Return (x, y) of the center of cell containing provided text 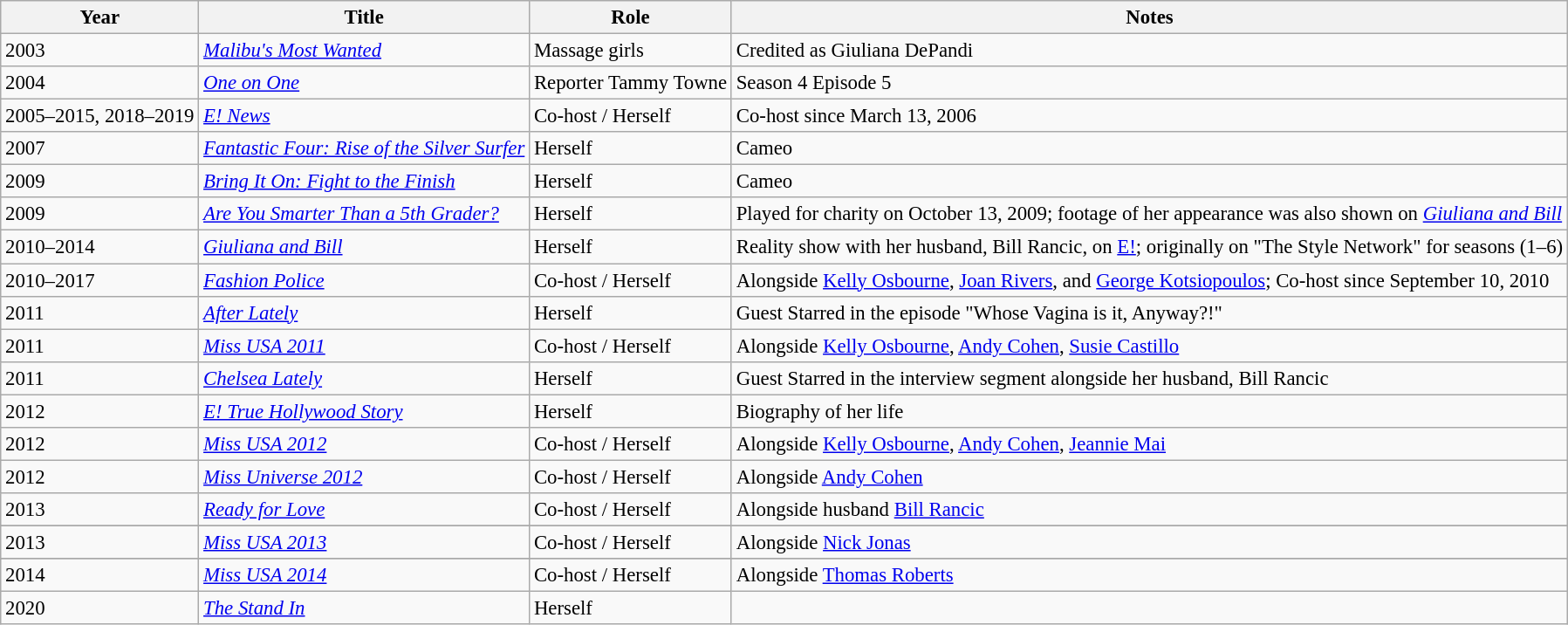
Reality show with her husband, Bill Rancic, on E!; originally on "The Style Network" for seasons (1–6) (1149, 247)
Season 4 Episode 5 (1149, 83)
Biography of her life (1149, 411)
The Stand In (365, 608)
Miss USA 2012 (365, 444)
After Lately (365, 312)
Played for charity on October 13, 2009; footage of her appearance was also shown on Giuliana and Bill (1149, 214)
Alongside Thomas Roberts (1149, 575)
2010–2017 (99, 280)
2003 (99, 51)
2014 (99, 575)
Role (631, 17)
E! True Hollywood Story (365, 411)
Bring It On: Fight to the Finish (365, 182)
Credited as Giuliana DePandi (1149, 51)
Guest Starred in the episode "Whose Vagina is it, Anyway?!" (1149, 312)
Chelsea Lately (365, 378)
2005–2015, 2018–2019 (99, 116)
Miss Universe 2012 (365, 477)
Alongside Nick Jonas (1149, 542)
2004 (99, 83)
2007 (99, 148)
E! News (365, 116)
Alongside Kelly Osbourne, Andy Cohen, Jeannie Mai (1149, 444)
Alongside Kelly Osbourne, Joan Rivers, and George Kotsiopoulos; Co-host since September 10, 2010 (1149, 280)
Year (99, 17)
Miss USA 2013 (365, 542)
Title (365, 17)
Guest Starred in the interview segment alongside her husband, Bill Rancic (1149, 378)
2020 (99, 608)
Co-host since March 13, 2006 (1149, 116)
Fantastic Four: Rise of the Silver Surfer (365, 148)
Miss USA 2014 (365, 575)
Reporter Tammy Towne (631, 83)
Massage girls (631, 51)
Alongside husband Bill Rancic (1149, 510)
Are You Smarter Than a 5th Grader? (365, 214)
Alongside Kelly Osbourne, Andy Cohen, Susie Castillo (1149, 346)
2010–2014 (99, 247)
Ready for Love (365, 510)
Malibu's Most Wanted (365, 51)
Miss USA 2011 (365, 346)
Notes (1149, 17)
Fashion Police (365, 280)
Alongside Andy Cohen (1149, 477)
Giuliana and Bill (365, 247)
One on One (365, 83)
